Provide the [x, y] coordinate of the cell's center where the given text is located.  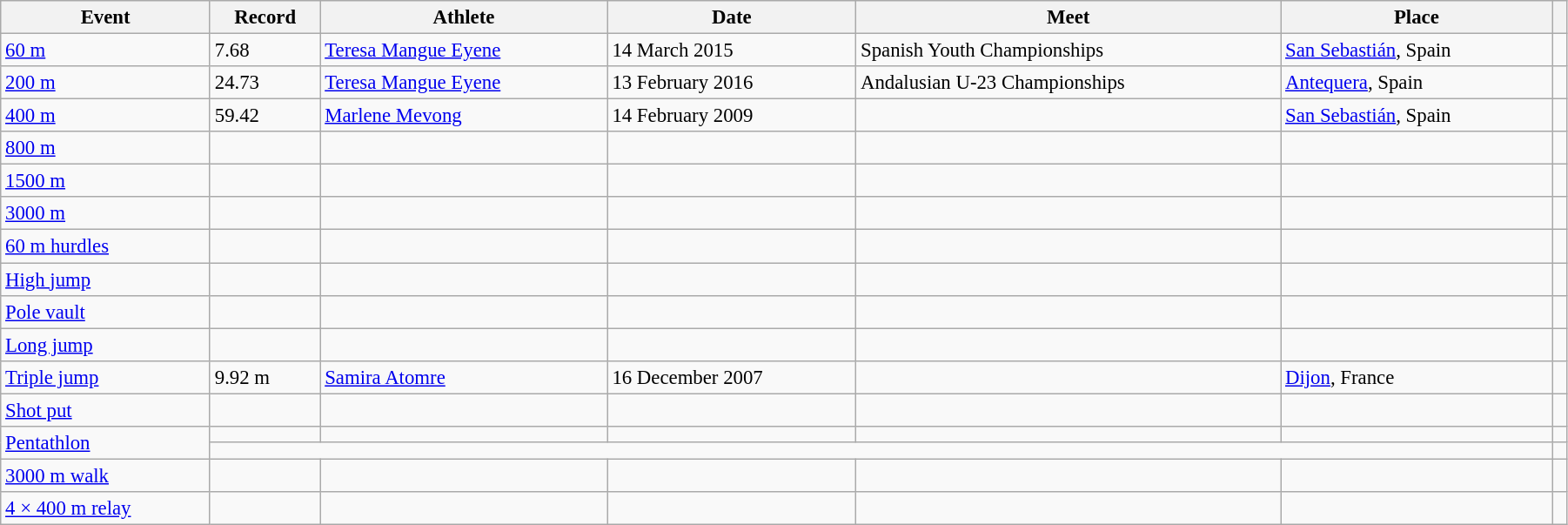
Shot put [106, 410]
16 December 2007 [732, 377]
59.42 [265, 116]
Event [106, 17]
Pole vault [106, 312]
Marlene Mevong [464, 116]
14 February 2009 [732, 116]
24.73 [265, 83]
Samira Atomre [464, 377]
Athlete [464, 17]
Meet [1069, 17]
Spanish Youth Championships [1069, 50]
9.92 m [265, 377]
3000 m [106, 213]
4 × 400 m relay [106, 508]
Antequera, Spain [1417, 83]
800 m [106, 148]
60 m [106, 50]
200 m [106, 83]
3000 m walk [106, 475]
Date [732, 17]
Long jump [106, 345]
High jump [106, 279]
1500 m [106, 181]
14 March 2015 [732, 50]
Pentathlon [106, 443]
Record [265, 17]
Place [1417, 17]
400 m [106, 116]
Dijon, France [1417, 377]
Andalusian U-23 Championships [1069, 83]
13 February 2016 [732, 83]
7.68 [265, 50]
Triple jump [106, 377]
60 m hurdles [106, 246]
